Locate the cell with the specified text and output its (x, y) center coordinate. 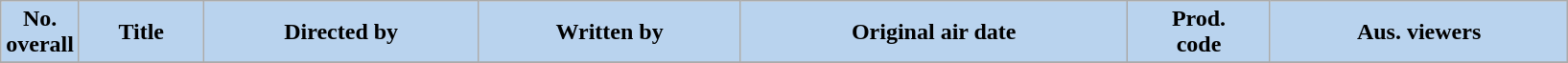
Title (141, 32)
Aus. viewers (1418, 32)
Directed by (341, 32)
Written by (610, 32)
Original air date (934, 32)
Prod.code (1199, 32)
No. overall (40, 32)
